From the cell containing the given text, extract its center point as (x, y) coordinate. 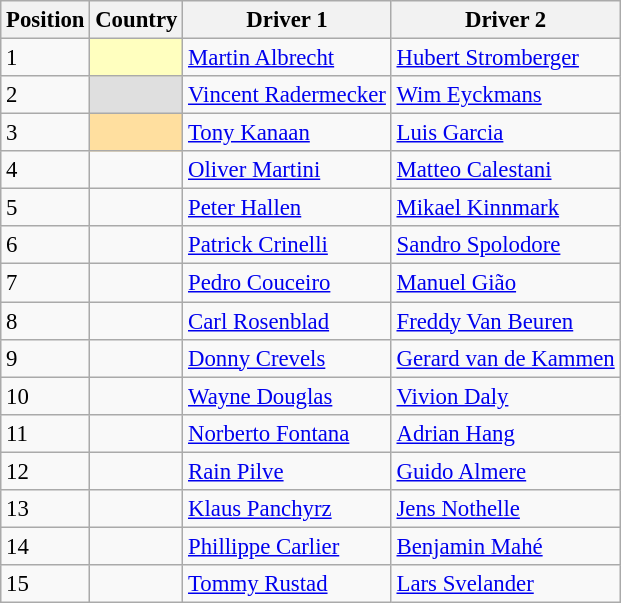
Position (46, 20)
5 (46, 208)
10 (46, 396)
Guido Almere (506, 471)
7 (46, 283)
Donny Crevels (287, 358)
Oliver Martini (287, 170)
6 (46, 245)
Wim Eyckmans (506, 95)
9 (46, 358)
Mikael Kinnmark (506, 208)
14 (46, 546)
2 (46, 95)
Manuel Gião (506, 283)
Tommy Rustad (287, 584)
Driver 2 (506, 20)
Country (136, 20)
Benjamin Mahé (506, 546)
Matteo Calestani (506, 170)
4 (46, 170)
Driver 1 (287, 20)
Wayne Douglas (287, 396)
Patrick Crinelli (287, 245)
8 (46, 321)
Peter Hallen (287, 208)
Phillippe Carlier (287, 546)
Martin Albrecht (287, 58)
Rain Pilve (287, 471)
Tony Kanaan (287, 133)
12 (46, 471)
Sandro Spolodore (506, 245)
Gerard van de Kammen (506, 358)
Hubert Stromberger (506, 58)
Vincent Radermecker (287, 95)
Pedro Couceiro (287, 283)
Klaus Panchyrz (287, 509)
11 (46, 433)
Freddy Van Beuren (506, 321)
3 (46, 133)
Lars Svelander (506, 584)
Jens Nothelle (506, 509)
1 (46, 58)
13 (46, 509)
Carl Rosenblad (287, 321)
Adrian Hang (506, 433)
Vivion Daly (506, 396)
Luis Garcia (506, 133)
15 (46, 584)
Norberto Fontana (287, 433)
